Capture the cell that displays the provided text and extract its (x, y) central coordinate. 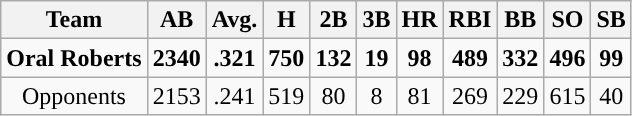
3B (376, 20)
.241 (234, 96)
519 (286, 96)
80 (334, 96)
269 (470, 96)
81 (420, 96)
40 (611, 96)
BB (520, 20)
615 (568, 96)
Oral Roberts (74, 58)
Opponents (74, 96)
.321 (234, 58)
SO (568, 20)
H (286, 20)
RBI (470, 20)
2B (334, 20)
8 (376, 96)
132 (334, 58)
AB (176, 20)
19 (376, 58)
Team (74, 20)
489 (470, 58)
332 (520, 58)
98 (420, 58)
229 (520, 96)
750 (286, 58)
2340 (176, 58)
99 (611, 58)
HR (420, 20)
496 (568, 58)
2153 (176, 96)
SB (611, 20)
Avg. (234, 20)
